Find where the given text appears and provide that cell's center as (X, Y) coordinate. 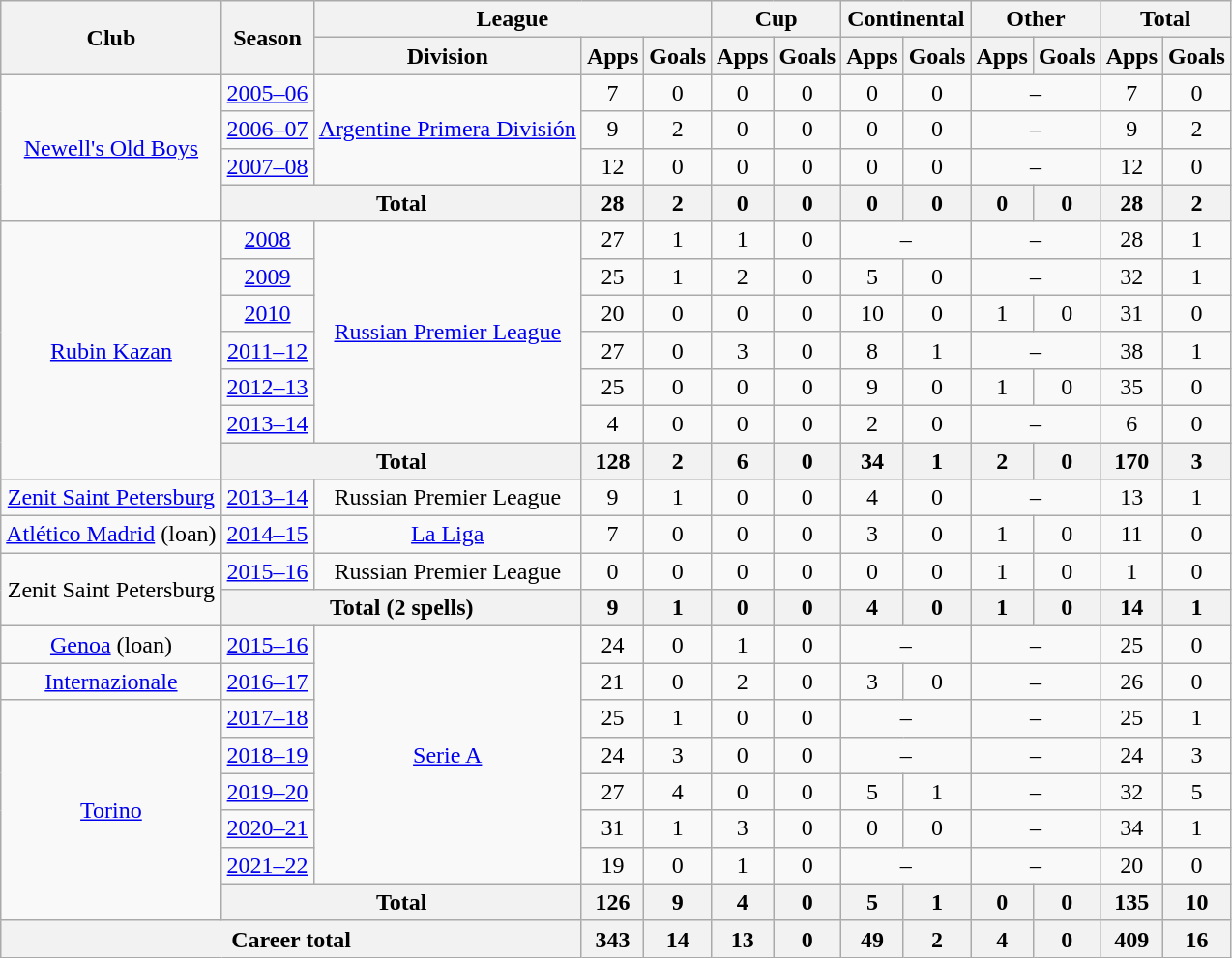
2011–12 (267, 350)
Internazionale (111, 682)
2006–07 (267, 130)
126 (612, 902)
Argentine Primera División (447, 130)
2008 (267, 240)
Genoa (loan) (111, 645)
League (513, 19)
35 (1131, 387)
170 (1131, 461)
2021–22 (267, 865)
2016–17 (267, 682)
2017–18 (267, 718)
Total (2 spells) (401, 608)
Season (267, 38)
Club (111, 38)
2007–08 (267, 166)
2020–21 (267, 828)
2019–20 (267, 792)
8 (872, 350)
2012–13 (267, 387)
128 (612, 461)
Other (1036, 19)
409 (1131, 939)
2009 (267, 276)
2010 (267, 313)
21 (612, 682)
Atlético Madrid (loan) (111, 535)
135 (1131, 902)
49 (872, 939)
Serie A (447, 755)
Division (447, 56)
26 (1131, 682)
Career total (292, 939)
16 (1197, 939)
11 (1131, 535)
Newell's Old Boys (111, 148)
Cup (777, 19)
38 (1131, 350)
La Liga (447, 535)
2018–19 (267, 755)
2014–15 (267, 535)
Continental (906, 19)
Rubin Kazan (111, 350)
2005–06 (267, 93)
Torino (111, 810)
19 (612, 865)
343 (612, 939)
